Detect which cell encompasses the target text, then output its [X, Y] center coordinate. 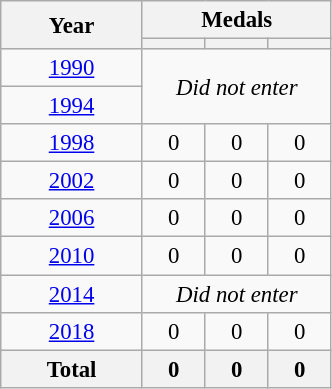
2006 [72, 219]
Total [72, 369]
2014 [72, 294]
1994 [72, 106]
Medals [236, 20]
2018 [72, 331]
1998 [72, 143]
2010 [72, 256]
Year [72, 25]
1990 [72, 68]
2002 [72, 181]
